Return (X, Y) of the center of cell containing provided text 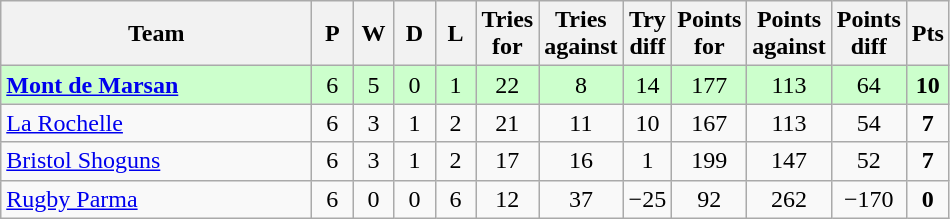
L (456, 34)
Mont de Marsan (156, 85)
16 (581, 161)
12 (508, 199)
Points for (710, 34)
D (414, 34)
Team (156, 34)
199 (710, 161)
La Rochelle (156, 123)
54 (868, 123)
Rugby Parma (156, 199)
Bristol Shoguns (156, 161)
52 (868, 161)
−25 (648, 199)
92 (710, 199)
262 (789, 199)
22 (508, 85)
37 (581, 199)
177 (710, 85)
W (374, 34)
8 (581, 85)
Points diff (868, 34)
Try diff (648, 34)
Tries for (508, 34)
167 (710, 123)
147 (789, 161)
Tries against (581, 34)
5 (374, 85)
P (332, 34)
21 (508, 123)
17 (508, 161)
14 (648, 85)
Pts (928, 34)
11 (581, 123)
Points against (789, 34)
−170 (868, 199)
64 (868, 85)
